From the cell containing the given text, extract its center point as (X, Y) coordinate. 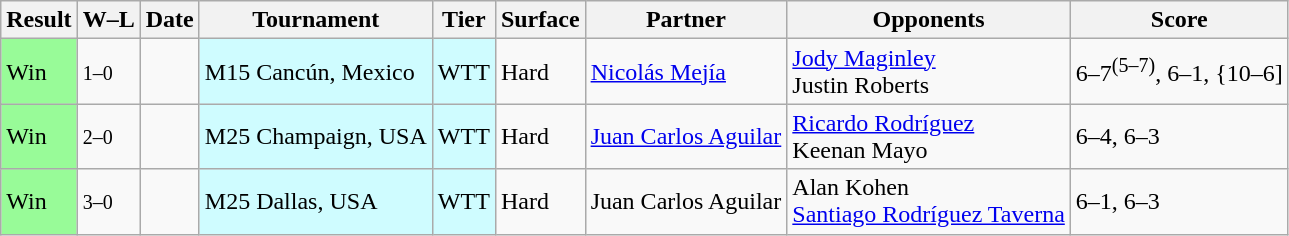
M25 Dallas, USA (316, 202)
2–0 (108, 136)
Result (39, 20)
6–7(5–7), 6–1, {10–6] (1179, 72)
Ricardo Rodríguez Keenan Mayo (929, 136)
Date (170, 20)
Score (1179, 20)
6–4, 6–3 (1179, 136)
1–0 (108, 72)
Nicolás Mejía (686, 72)
W–L (108, 20)
Jody Maginley Justin Roberts (929, 72)
Tournament (316, 20)
Tier (464, 20)
Opponents (929, 20)
Surface (540, 20)
M15 Cancún, Mexico (316, 72)
Partner (686, 20)
3–0 (108, 202)
M25 Champaign, USA (316, 136)
6–1, 6–3 (1179, 202)
Alan Kohen Santiago Rodríguez Taverna (929, 202)
